Search for the cell housing the specified text and yield its [X, Y] center coordinate. 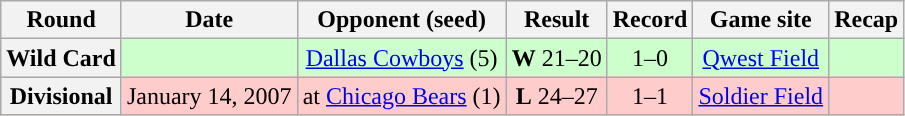
Divisional [62, 96]
1–1 [650, 96]
Round [62, 20]
January 14, 2007 [209, 96]
Soldier Field [761, 96]
at Chicago Bears (1) [402, 96]
L 24–27 [556, 96]
W 21–20 [556, 58]
Game site [761, 20]
Record [650, 20]
Date [209, 20]
Opponent (seed) [402, 20]
Wild Card [62, 58]
1–0 [650, 58]
Result [556, 20]
Qwest Field [761, 58]
Dallas Cowboys (5) [402, 58]
Recap [866, 20]
